For the text-containing cell, return its midpoint in (x, y) coordinate format. 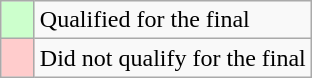
Qualified for the final (172, 20)
Did not qualify for the final (172, 58)
